Pinpoint the cell where the given text exists, returning its (x, y) midpoint coordinate. 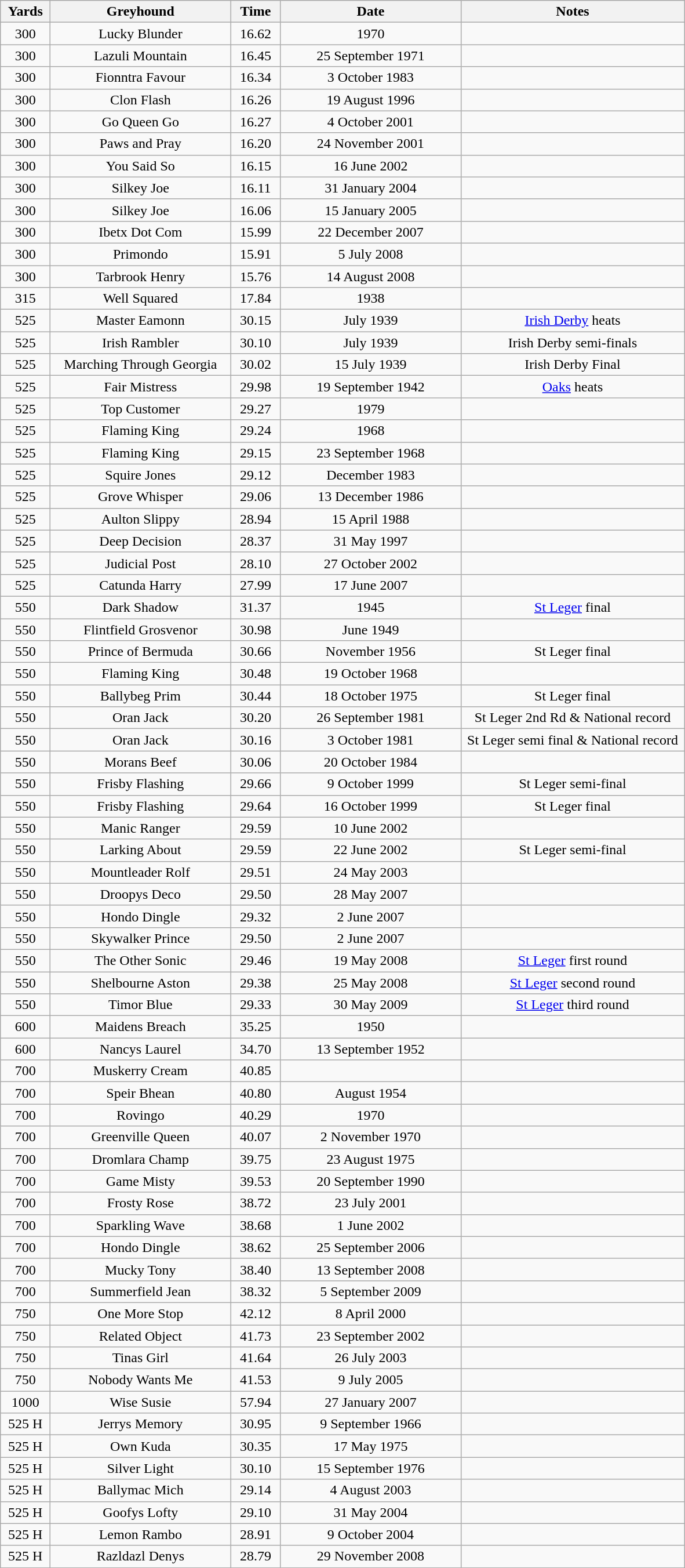
Frosty Rose (140, 1203)
29.98 (256, 387)
August 1954 (371, 1093)
30.02 (256, 365)
30.95 (256, 1424)
1938 (371, 299)
Tarbrook Henry (140, 277)
16.06 (256, 210)
St Leger 2nd Rd & National record (573, 718)
Silver Light (140, 1468)
Irish Rambler (140, 343)
Skywalker Prince (140, 938)
Ibetx Dot Com (140, 232)
41.53 (256, 1380)
31.37 (256, 607)
Fair Mistress (140, 387)
27 October 2002 (371, 563)
29.51 (256, 872)
St Leger second round (573, 983)
Timor Blue (140, 1005)
Ballybeg Prim (140, 696)
24 May 2003 (371, 872)
Paws and Pray (140, 144)
St Leger semi final & National record (573, 740)
25 September 1971 (371, 56)
13 September 1952 (371, 1049)
The Other Sonic (140, 960)
November 1956 (371, 652)
29.32 (256, 916)
Top Customer (140, 409)
Summerfield Jean (140, 1291)
Clon Flash (140, 100)
28.91 (256, 1534)
Razldazl Denys (140, 1556)
30 May 2009 (371, 1005)
Lazuli Mountain (140, 56)
One More Stop (140, 1313)
Oaks heats (573, 387)
29.66 (256, 784)
29.24 (256, 431)
Well Squared (140, 299)
St Leger third round (573, 1005)
15.91 (256, 254)
38.40 (256, 1269)
23 September 2002 (371, 1335)
Morans Beef (140, 762)
Jerrys Memory (140, 1424)
30.44 (256, 696)
Own Kuda (140, 1446)
38.72 (256, 1203)
29.15 (256, 453)
Grove Whisper (140, 497)
14 August 2008 (371, 277)
41.64 (256, 1358)
29.06 (256, 497)
Prince of Bermuda (140, 652)
Go Queen Go (140, 122)
1950 (371, 1027)
Shelbourne Aston (140, 983)
16.34 (256, 78)
16.20 (256, 144)
28.37 (256, 541)
29.10 (256, 1512)
Nobody Wants Me (140, 1380)
19 September 1942 (371, 387)
Date (371, 12)
29.46 (256, 960)
1945 (371, 607)
31 January 2004 (371, 188)
3 October 1981 (371, 740)
Tinas Girl (140, 1358)
Muskerry Cream (140, 1071)
1968 (371, 431)
22 December 2007 (371, 232)
December 1983 (371, 475)
20 October 1984 (371, 762)
34.70 (256, 1049)
Master Eamonn (140, 321)
26 July 2003 (371, 1358)
Greyhound (140, 12)
13 December 1986 (371, 497)
16.26 (256, 100)
4 October 2001 (371, 122)
St Leger first round (573, 960)
19 August 1996 (371, 100)
Droopys Deco (140, 894)
30.35 (256, 1446)
Fionntra Favour (140, 78)
9 October 2004 (371, 1534)
17.84 (256, 299)
Lemon Rambo (140, 1534)
40.80 (256, 1093)
Dark Shadow (140, 607)
Ballymac Mich (140, 1490)
16.62 (256, 34)
Wise Susie (140, 1402)
31 May 1997 (371, 541)
30.98 (256, 629)
30.16 (256, 740)
19 October 1968 (371, 674)
1000 (25, 1402)
Judicial Post (140, 563)
10 June 2002 (371, 828)
5 September 2009 (371, 1291)
23 August 1975 (371, 1159)
27.99 (256, 585)
You Said So (140, 166)
16.45 (256, 56)
Catunda Harry (140, 585)
Goofys Lofty (140, 1512)
Primondo (140, 254)
Lucky Blunder (140, 34)
29 November 2008 (371, 1556)
22 June 2002 (371, 850)
16 October 1999 (371, 806)
1979 (371, 409)
16.15 (256, 166)
Greenville Queen (140, 1137)
26 September 1981 (371, 718)
Flintfield Grosvenor (140, 629)
28 May 2007 (371, 894)
June 1949 (371, 629)
35.25 (256, 1027)
41.73 (256, 1335)
28.10 (256, 563)
38.68 (256, 1225)
Mountleader Rolf (140, 872)
9 July 2005 (371, 1380)
57.94 (256, 1402)
15.99 (256, 232)
24 November 2001 (371, 144)
Irish Derby Final (573, 365)
31 May 2004 (371, 1512)
25 May 2008 (371, 983)
23 July 2001 (371, 1203)
20 September 1990 (371, 1181)
29.38 (256, 983)
1 June 2002 (371, 1225)
39.53 (256, 1181)
3 October 1983 (371, 78)
25 September 2006 (371, 1247)
38.62 (256, 1247)
Maidens Breach (140, 1027)
Related Object (140, 1335)
Nancys Laurel (140, 1049)
Rovingo (140, 1115)
18 October 1975 (371, 696)
38.32 (256, 1291)
13 September 2008 (371, 1269)
28.94 (256, 519)
30.15 (256, 321)
23 September 1968 (371, 453)
Larking About (140, 850)
29.33 (256, 1005)
28.79 (256, 1556)
16.11 (256, 188)
27 January 2007 (371, 1402)
15 July 1939 (371, 365)
Deep Decision (140, 541)
30.66 (256, 652)
Time (256, 12)
315 (25, 299)
17 May 1975 (371, 1446)
Speir Bhean (140, 1093)
Manic Ranger (140, 828)
Irish Derby semi-finals (573, 343)
9 September 1966 (371, 1424)
Irish Derby heats (573, 321)
Dromlara Champ (140, 1159)
29.12 (256, 475)
29.14 (256, 1490)
29.27 (256, 409)
Game Misty (140, 1181)
39.75 (256, 1159)
40.07 (256, 1137)
Squire Jones (140, 475)
5 July 2008 (371, 254)
40.85 (256, 1071)
16.27 (256, 122)
Sparkling Wave (140, 1225)
30.20 (256, 718)
40.29 (256, 1115)
30.06 (256, 762)
16 June 2002 (371, 166)
Mucky Tony (140, 1269)
9 October 1999 (371, 784)
29.64 (256, 806)
4 August 2003 (371, 1490)
Notes (573, 12)
15 January 2005 (371, 210)
30.48 (256, 674)
Yards (25, 12)
15 September 1976 (371, 1468)
8 April 2000 (371, 1313)
42.12 (256, 1313)
17 June 2007 (371, 585)
Marching Through Georgia (140, 365)
2 November 1970 (371, 1137)
15.76 (256, 277)
19 May 2008 (371, 960)
Aulton Slippy (140, 519)
15 April 1988 (371, 519)
